Identify which cell holds the provided text, then report its (x, y) central coordinate. 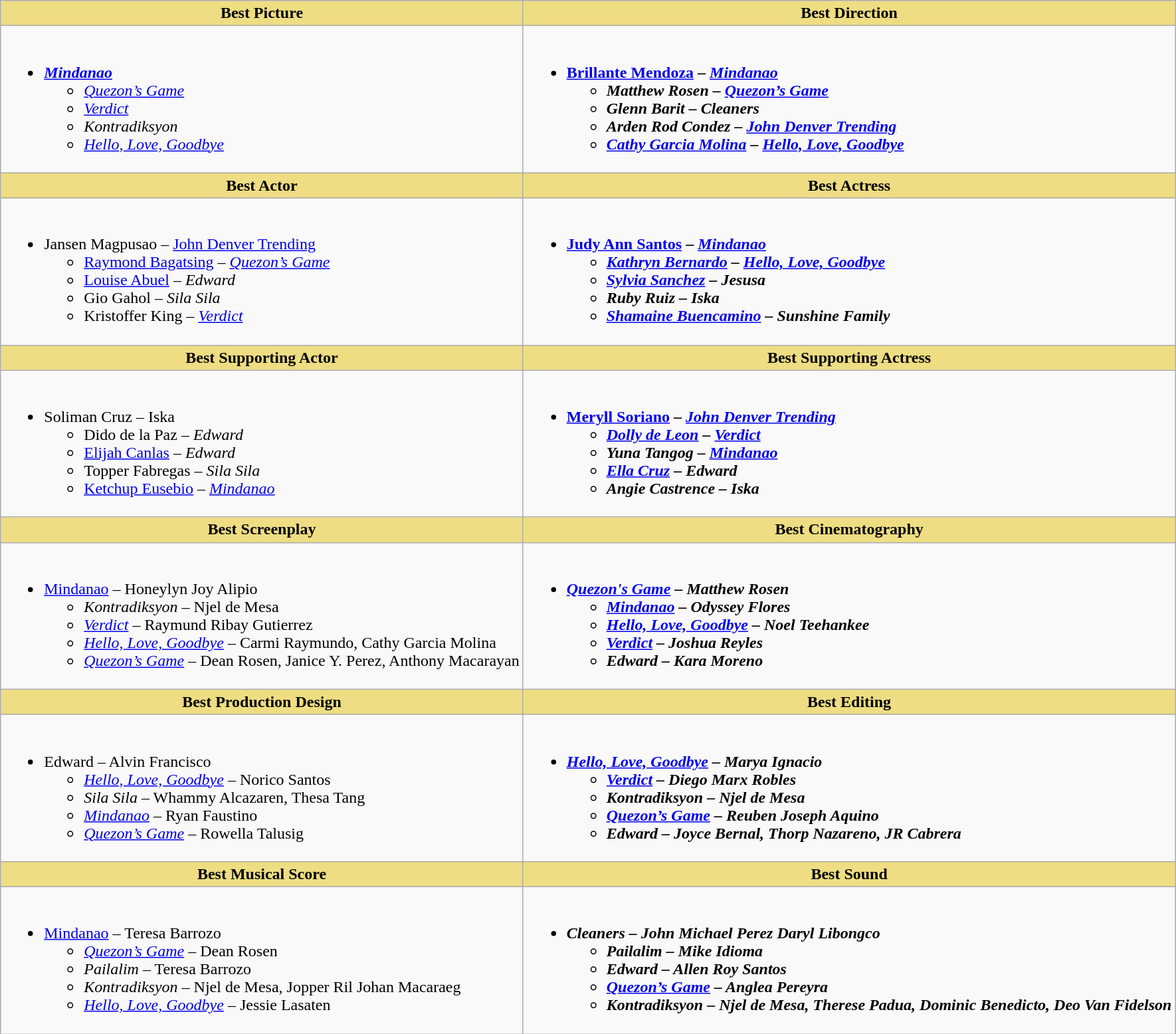
Jansen Magpusao – John Denver TrendingRaymond Bagatsing – Quezon’s GameLouise Abuel – EdwardGio Gahol – Sila SilaKristoffer King – Verdict (262, 271)
Meryll Soriano – John Denver TrendingDolly de Leon – VerdictYuna Tangog – MindanaoElla Cruz – EdwardAngie Castrence – Iska (849, 444)
Best Actress (849, 185)
Best Picture (262, 13)
Judy Ann Santos – MindanaoKathryn Bernardo – Hello, Love, GoodbyeSylvia Sanchez – JesusaRuby Ruiz – IskaShamaine Buencamino – Sunshine Family (849, 271)
Best Sound (849, 874)
Quezon's Game – Matthew RosenMindanao – Odyssey FloresHello, Love, Goodbye – Noel TeehankeeVerdict – Joshua ReylesEdward – Kara Moreno (849, 615)
MindanaoQuezon’s GameVerdictKontradiksyonHello, Love, Goodbye (262, 100)
Best Production Design (262, 702)
Best Actor (262, 185)
Best Editing (849, 702)
Best Supporting Actress (849, 358)
Soliman Cruz – IskaDido de la Paz – EdwardElijah Canlas – EdwardTopper Fabregas – Sila SilaKetchup Eusebio – Mindanao (262, 444)
Best Cinematography (849, 530)
Best Direction (849, 13)
Best Supporting Actor (262, 358)
Best Musical Score (262, 874)
Best Screenplay (262, 530)
